Detect which cell encompasses the target text, then output its (X, Y) center coordinate. 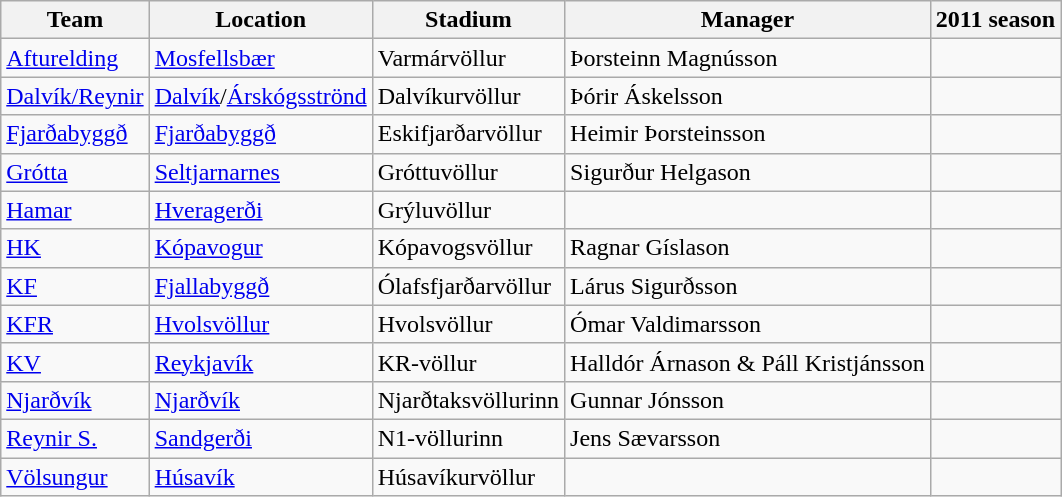
Jens Sævarsson (748, 438)
Grótta (75, 172)
Grýluvöllur (468, 210)
KR-völlur (468, 362)
KFR (75, 324)
Reynir S. (75, 438)
N1-völlurinn (468, 438)
Manager (748, 20)
Húsavíkurvöllur (468, 477)
Njarðtaksvöllurinn (468, 400)
Völsungur (75, 477)
Dalvík/Reynir (75, 96)
Team (75, 20)
Kópavogur (260, 248)
Dalvík/Árskógsströnd (260, 96)
Þórir Áskelsson (748, 96)
Heimir Þorsteinsson (748, 134)
Húsavík (260, 477)
Kópavogsvöllur (468, 248)
Stadium (468, 20)
Afturelding (75, 58)
Gróttuvöllur (468, 172)
HK (75, 248)
Halldór Árnason & Páll Kristjánsson (748, 362)
Hveragerði (260, 210)
KV (75, 362)
Sandgerði (260, 438)
Varmárvöllur (468, 58)
Seltjarnarnes (260, 172)
Dalvíkurvöllur (468, 96)
Fjallabyggð (260, 286)
Ómar Valdimarsson (748, 324)
Ragnar Gíslason (748, 248)
Hamar (75, 210)
Reykjavík (260, 362)
Ólafsfjarðarvöllur (468, 286)
Mosfellsbær (260, 58)
2011 season (995, 20)
Gunnar Jónsson (748, 400)
KF (75, 286)
Þorsteinn Magnússon (748, 58)
Eskifjarðarvöllur (468, 134)
Location (260, 20)
Sigurður Helgason (748, 172)
Lárus Sigurðsson (748, 286)
